Locate the cell with the specified text and output its (x, y) center coordinate. 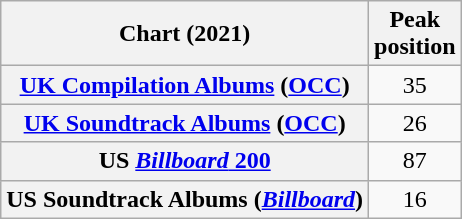
16 (415, 199)
US Soundtrack Albums (Billboard) (185, 199)
26 (415, 123)
Peakposition (415, 34)
US Billboard 200 (185, 161)
UK Soundtrack Albums (OCC) (185, 123)
UK Compilation Albums (OCC) (185, 85)
Chart (2021) (185, 34)
35 (415, 85)
87 (415, 161)
